Detect which cell encompasses the target text, then output its [x, y] center coordinate. 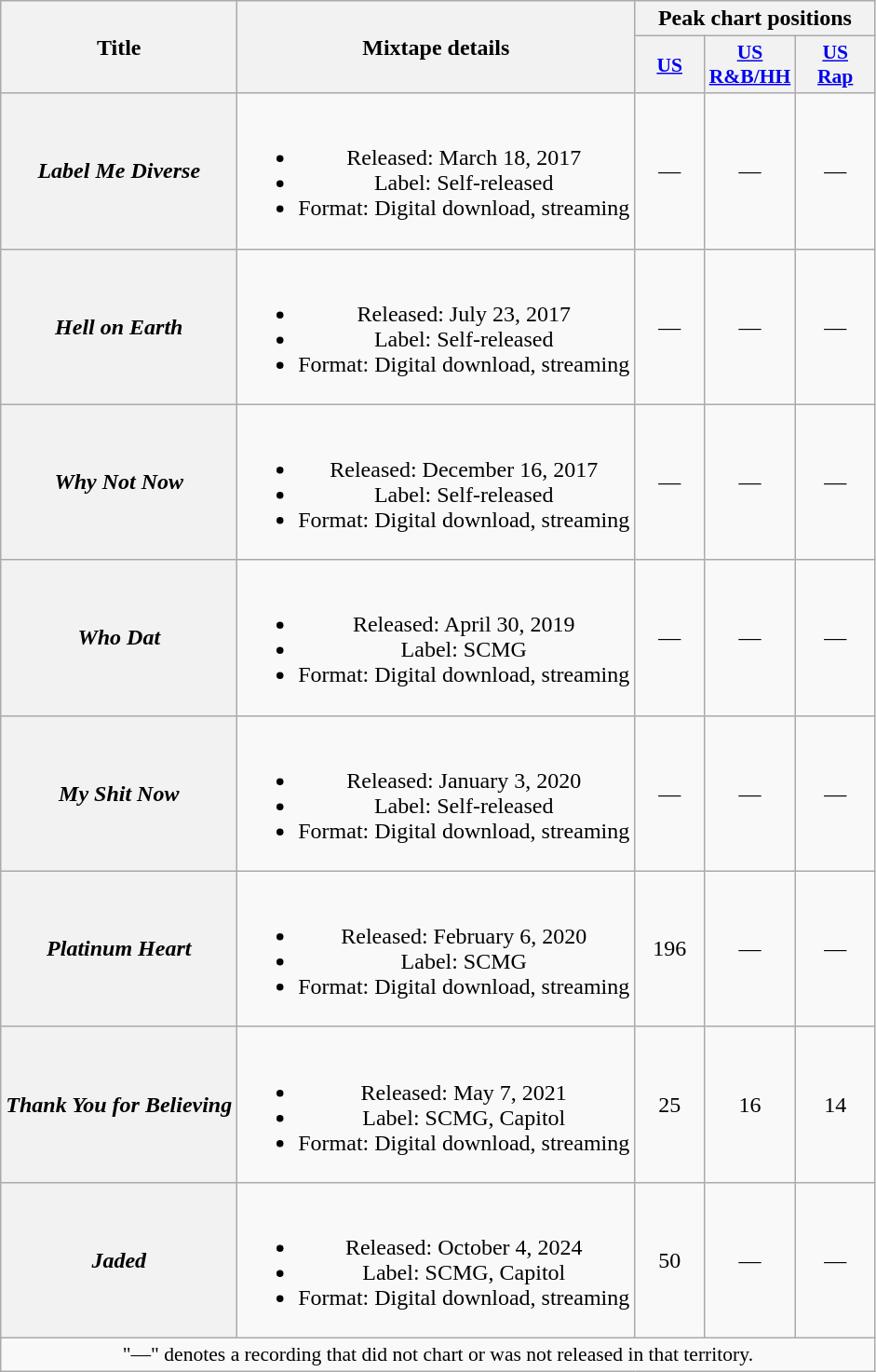
US [670, 65]
Released: February 6, 2020Label: SCMGFormat: Digital download, streaming [436, 948]
196 [670, 948]
USR&B/HH [750, 65]
My Shit Now [119, 794]
Label Me Diverse [119, 171]
USRap [835, 65]
Why Not Now [119, 482]
"—" denotes a recording that did not chart or was not released in that territory. [438, 1354]
16 [750, 1105]
Released: October 4, 2024Label: SCMG, CapitolFormat: Digital download, streaming [436, 1259]
Released: July 23, 2017Label: Self-releasedFormat: Digital download, streaming [436, 326]
Who Dat [119, 637]
Mixtape details [436, 47]
Released: December 16, 2017Label: Self-releasedFormat: Digital download, streaming [436, 482]
25 [670, 1105]
Released: April 30, 2019Label: SCMGFormat: Digital download, streaming [436, 637]
Released: March 18, 2017Label: Self-releasedFormat: Digital download, streaming [436, 171]
Title [119, 47]
14 [835, 1105]
Jaded [119, 1259]
Hell on Earth [119, 326]
Peak chart positions [755, 19]
Platinum Heart [119, 948]
Thank You for Believing [119, 1105]
50 [670, 1259]
Released: May 7, 2021Label: SCMG, CapitolFormat: Digital download, streaming [436, 1105]
Released: January 3, 2020Label: Self-releasedFormat: Digital download, streaming [436, 794]
